Return the [X, Y] coordinate for the center point of the cell that contains the specified text.  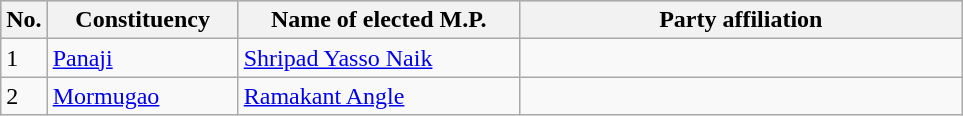
Shripad Yasso Naik [378, 58]
No. [24, 20]
Ramakant Angle [378, 96]
Party affiliation [740, 20]
Panaji [142, 58]
Mormugao [142, 96]
1 [24, 58]
2 [24, 96]
Constituency [142, 20]
Name of elected M.P. [378, 20]
